Identify which cell holds the provided text, then report its (X, Y) central coordinate. 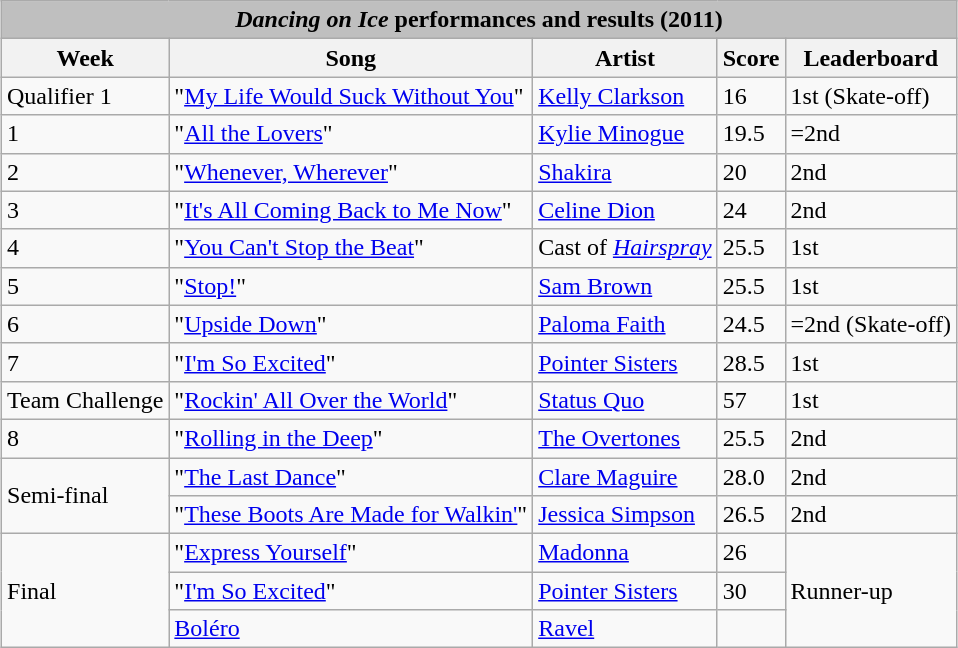
"My Life Would Suck Without You" (351, 96)
26 (751, 553)
8 (86, 438)
Score (751, 58)
Runner-up (870, 591)
Boléro (351, 629)
Final (86, 591)
16 (751, 96)
Artist (625, 58)
6 (86, 324)
Kelly Clarkson (625, 96)
Qualifier 1 (86, 96)
2 (86, 172)
24 (751, 210)
"Stop!" (351, 286)
Ravel (625, 629)
"Rolling in the Deep" (351, 438)
"These Boots Are Made for Walkin'" (351, 515)
1 (86, 134)
Dancing on Ice performances and results (2011) (480, 20)
Team Challenge (86, 400)
Paloma Faith (625, 324)
26.5 (751, 515)
28.5 (751, 362)
57 (751, 400)
"The Last Dance" (351, 477)
The Overtones (625, 438)
"You Can't Stop the Beat" (351, 248)
19.5 (751, 134)
=2nd (Skate-off) (870, 324)
Jessica Simpson (625, 515)
"All the Lovers" (351, 134)
Shakira (625, 172)
Kylie Minogue (625, 134)
Semi-final (86, 496)
"Express Yourself" (351, 553)
Sam Brown (625, 286)
4 (86, 248)
"Whenever, Wherever" (351, 172)
1st (Skate-off) (870, 96)
Leaderboard (870, 58)
7 (86, 362)
Cast of Hairspray (625, 248)
"It's All Coming Back to Me Now" (351, 210)
24.5 (751, 324)
Madonna (625, 553)
"Rockin' All Over the World" (351, 400)
28.0 (751, 477)
=2nd (870, 134)
Status Quo (625, 400)
Week (86, 58)
30 (751, 591)
Song (351, 58)
"Upside Down" (351, 324)
5 (86, 286)
20 (751, 172)
Celine Dion (625, 210)
3 (86, 210)
Clare Maguire (625, 477)
